Pinpoint the cell where the given text exists, returning its (x, y) midpoint coordinate. 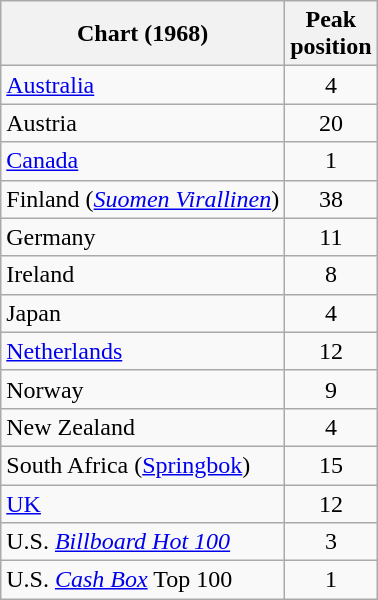
Canada (143, 161)
Australia (143, 85)
Norway (143, 389)
Japan (143, 313)
New Zealand (143, 427)
11 (331, 237)
8 (331, 275)
Peakposition (331, 34)
UK (143, 503)
9 (331, 389)
Chart (1968) (143, 34)
Ireland (143, 275)
U.S. Cash Box Top 100 (143, 580)
Austria (143, 123)
3 (331, 542)
U.S. Billboard Hot 100 (143, 542)
15 (331, 465)
Finland (Suomen Virallinen) (143, 199)
South Africa (Springbok) (143, 465)
Netherlands (143, 351)
Germany (143, 237)
38 (331, 199)
20 (331, 123)
